For the text-containing cell, return its midpoint in (X, Y) coordinate format. 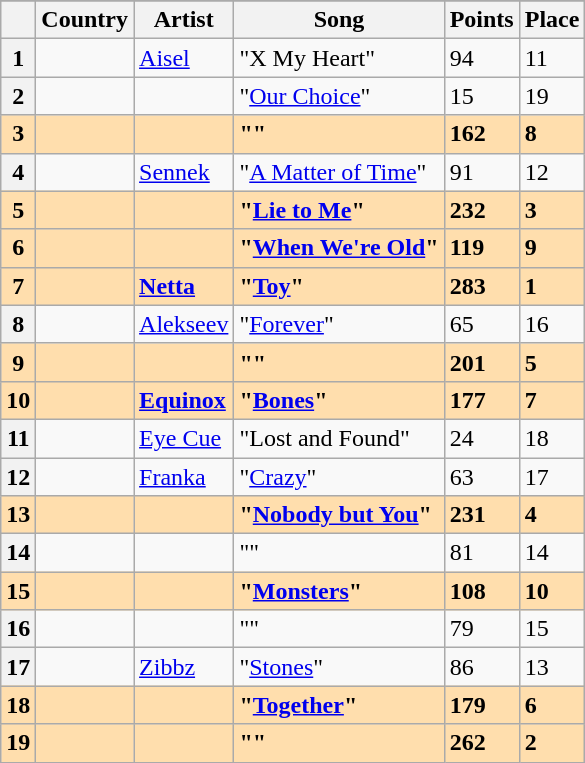
119 (482, 248)
"Together" (339, 705)
Place (552, 20)
Franka (184, 477)
232 (482, 210)
"Monsters" (339, 591)
177 (482, 400)
81 (482, 553)
162 (482, 134)
"Stones" (339, 667)
262 (482, 743)
Equinox (184, 400)
"Toy" (339, 286)
Country (85, 20)
Points (482, 20)
"Lost and Found" (339, 438)
179 (482, 705)
108 (482, 591)
283 (482, 286)
"Our Choice" (339, 96)
Artist (184, 20)
65 (482, 324)
"A Matter of Time" (339, 172)
24 (482, 438)
"When We're Old" (339, 248)
"Bones" (339, 400)
79 (482, 629)
Netta (184, 286)
"Forever" (339, 324)
86 (482, 667)
Aisel (184, 58)
Alekseev (184, 324)
"X My Heart" (339, 58)
"Lie to Me" (339, 210)
231 (482, 515)
63 (482, 477)
Sennek (184, 172)
94 (482, 58)
201 (482, 362)
"Crazy" (339, 477)
Eye Cue (184, 438)
91 (482, 172)
Song (339, 20)
"Nobody but You" (339, 515)
Zibbz (184, 667)
